Return (x, y) of the center of cell containing provided text 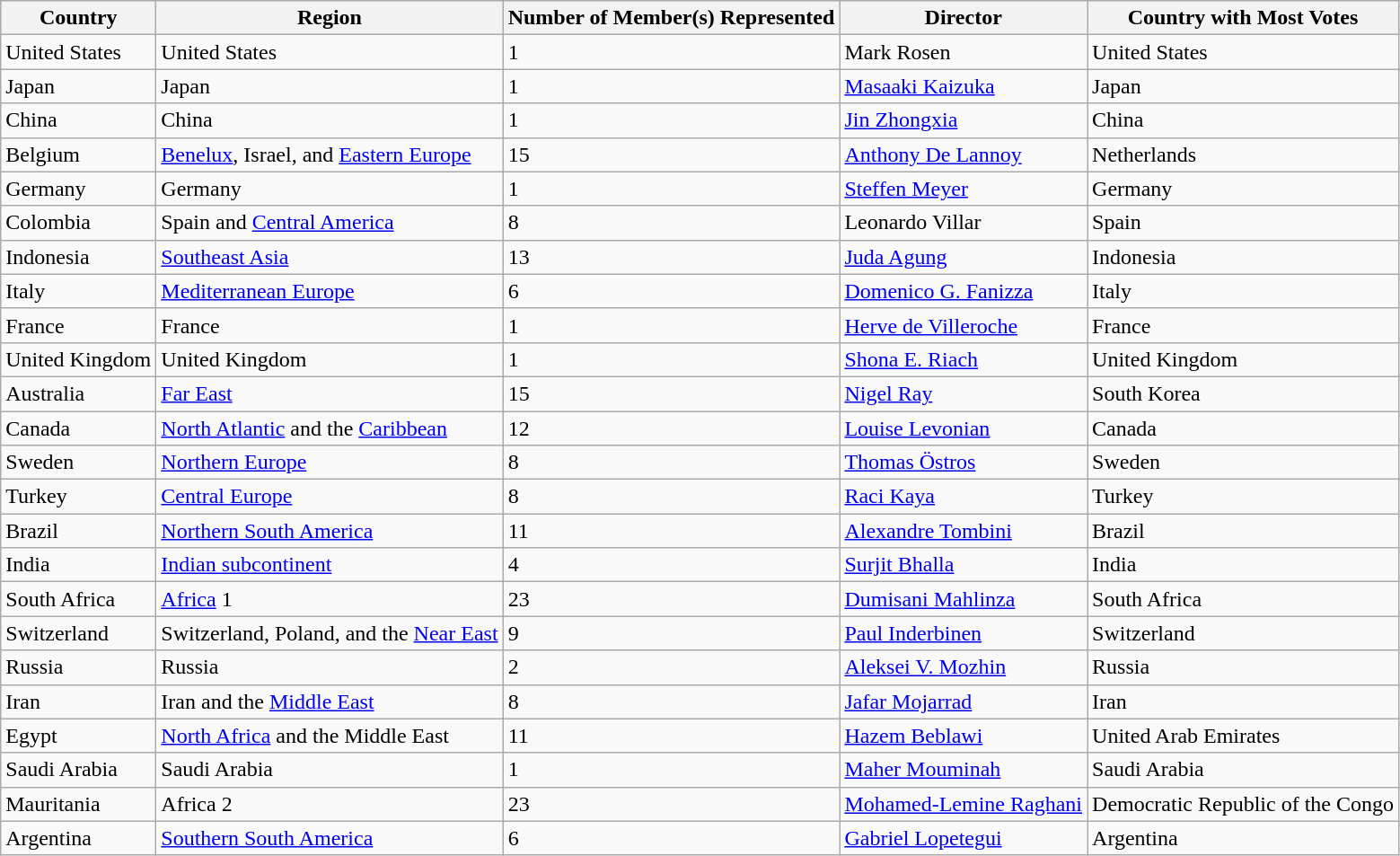
Netherlands (1243, 154)
12 (672, 428)
Country (79, 18)
13 (672, 257)
Mohamed-Lemine Raghani (964, 804)
Northern South America (330, 531)
Juda Agung (964, 257)
2 (672, 667)
4 (672, 565)
Steffen Meyer (964, 189)
Number of Member(s) Represented (672, 18)
Egypt (79, 736)
Africa 1 (330, 599)
Southern South America (330, 838)
Jin Zhongxia (964, 120)
Australia (79, 393)
Raci Kaya (964, 497)
Africa 2 (330, 804)
Maher Mouminah (964, 770)
Gabriel Lopetegui (964, 838)
Benelux, Israel, and Eastern Europe (330, 154)
Mauritania (79, 804)
Masaaki Kaizuka (964, 86)
Belgium (79, 154)
South Korea (1243, 393)
Jafar Mojarrad (964, 702)
Colombia (79, 223)
Leonardo Villar (964, 223)
Shona E. Riach (964, 359)
Mediterranean Europe (330, 291)
Dumisani Mahlinza (964, 599)
Southeast Asia (330, 257)
Alexandre Tombini (964, 531)
Hazem Beblawi (964, 736)
Aleksei V. Mozhin (964, 667)
Director (964, 18)
Iran and the Middle East (330, 702)
Country with Most Votes (1243, 18)
United Arab Emirates (1243, 736)
Thomas Östros (964, 463)
Region (330, 18)
Nigel Ray (964, 393)
Indian subcontinent (330, 565)
Herve de Villeroche (964, 325)
Louise Levonian (964, 428)
Democratic Republic of the Congo (1243, 804)
Surjit Bhalla (964, 565)
Far East (330, 393)
9 (672, 633)
Mark Rosen (964, 52)
North Atlantic and the Caribbean (330, 428)
Paul Inderbinen (964, 633)
Switzerland, Poland, and the Near East (330, 633)
North Africa and the Middle East (330, 736)
Domenico G. Fanizza (964, 291)
Anthony De Lannoy (964, 154)
Spain and Central America (330, 223)
Northern Europe (330, 463)
Spain (1243, 223)
Central Europe (330, 497)
